Identify which cell holds the provided text, then report its (X, Y) central coordinate. 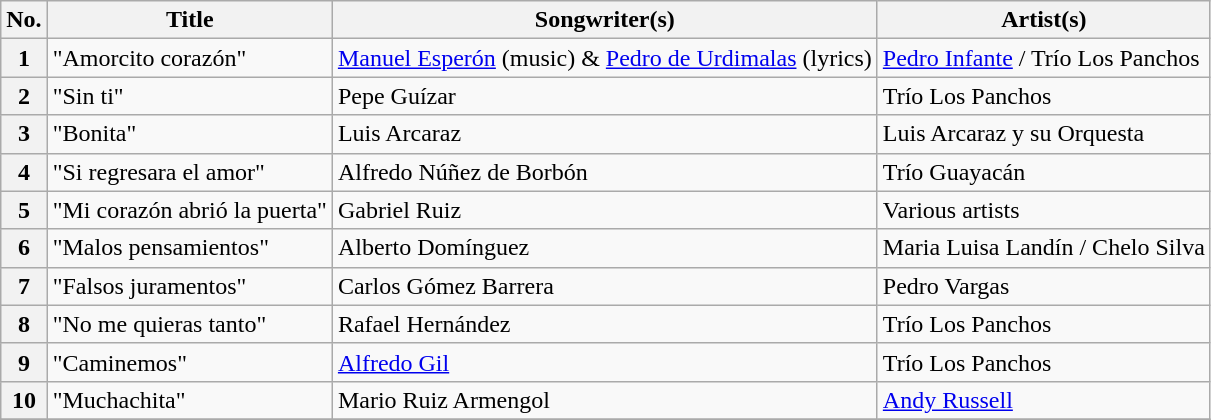
Luis Arcaraz (604, 134)
6 (24, 248)
Pedro Vargas (1044, 286)
"Falsos juramentos" (190, 286)
Pedro Infante / Trío Los Panchos (1044, 58)
"Amorcito corazón" (190, 58)
7 (24, 286)
2 (24, 96)
5 (24, 210)
9 (24, 362)
"Si regresara el amor" (190, 172)
Alfredo Núñez de Borbón (604, 172)
No. (24, 20)
Carlos Gómez Barrera (604, 286)
Mario Ruiz Armengol (604, 400)
Luis Arcaraz y su Orquesta (1044, 134)
Rafael Hernández (604, 324)
"No me quieras tanto" (190, 324)
"Sin ti" (190, 96)
Pepe Guízar (604, 96)
"Caminemos" (190, 362)
"Mi corazón abrió la puerta" (190, 210)
Trío Guayacán (1044, 172)
Songwriter(s) (604, 20)
"Muchachita" (190, 400)
4 (24, 172)
Various artists (1044, 210)
Manuel Esperón (music) & Pedro de Urdimalas (lyrics) (604, 58)
Maria Luisa Landín / Chelo Silva (1044, 248)
1 (24, 58)
"Bonita" (190, 134)
3 (24, 134)
"Malos pensamientos" (190, 248)
8 (24, 324)
Artist(s) (1044, 20)
Title (190, 20)
10 (24, 400)
Alberto Domínguez (604, 248)
Gabriel Ruiz (604, 210)
Andy Russell (1044, 400)
Alfredo Gil (604, 362)
